Determine the (x, y) coordinate at the center of the cell enclosing the given text.  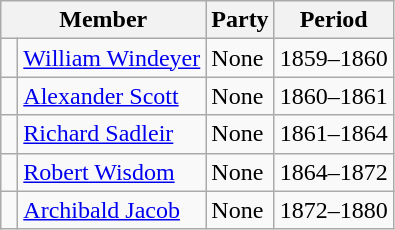
William Windeyer (112, 58)
Richard Sadleir (112, 134)
Member (104, 20)
Alexander Scott (112, 96)
Robert Wisdom (112, 172)
Period (334, 20)
1864–1872 (334, 172)
Party (240, 20)
1859–1860 (334, 58)
Archibald Jacob (112, 210)
1860–1861 (334, 96)
1861–1864 (334, 134)
1872–1880 (334, 210)
